Scan for the cell matching the given text and deliver its [x, y] coordinate at center. 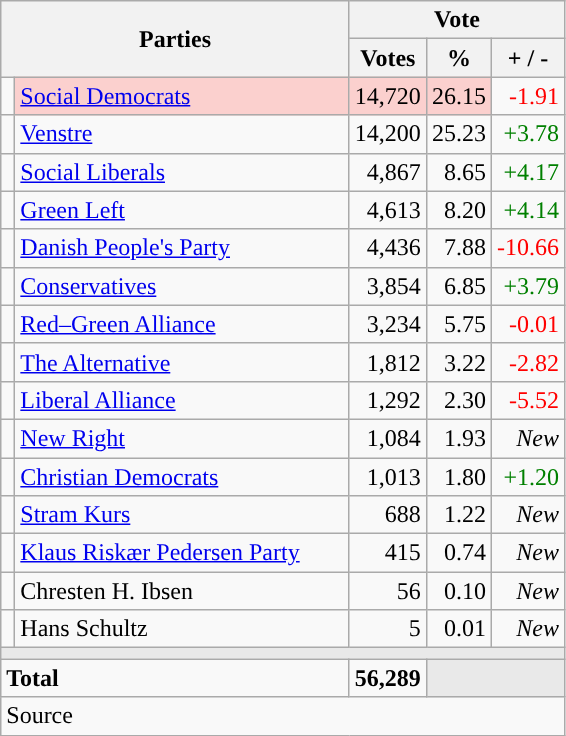
Danish People's Party [182, 248]
The Alternative [182, 362]
26.15 [458, 96]
4,867 [388, 172]
25.23 [458, 134]
Christian Democrats [182, 477]
56 [388, 591]
-5.52 [528, 400]
Hans Schultz [182, 629]
14,720 [388, 96]
5 [388, 629]
Stram Kurs [182, 515]
5.75 [458, 324]
Total [176, 678]
+ / - [528, 58]
2.30 [458, 400]
Venstre [182, 134]
1,013 [388, 477]
56,289 [388, 678]
-1.91 [528, 96]
Red–Green Alliance [182, 324]
1.93 [458, 438]
8.20 [458, 210]
-10.66 [528, 248]
1,812 [388, 362]
New Right [182, 438]
3,854 [388, 286]
+3.79 [528, 286]
+4.17 [528, 172]
688 [388, 515]
Parties [176, 39]
Votes [388, 58]
14,200 [388, 134]
3,234 [388, 324]
4,436 [388, 248]
1,292 [388, 400]
Conservatives [182, 286]
Klaus Riskær Pedersen Party [182, 553]
415 [388, 553]
1.80 [458, 477]
0.01 [458, 629]
Source [283, 716]
-0.01 [528, 324]
8.65 [458, 172]
1.22 [458, 515]
+3.78 [528, 134]
Liberal Alliance [182, 400]
Social Democrats [182, 96]
Green Left [182, 210]
% [458, 58]
Vote [456, 20]
4,613 [388, 210]
6.85 [458, 286]
0.74 [458, 553]
+4.14 [528, 210]
Chresten H. Ibsen [182, 591]
3.22 [458, 362]
0.10 [458, 591]
+1.20 [528, 477]
1,084 [388, 438]
7.88 [458, 248]
-2.82 [528, 362]
Social Liberals [182, 172]
